Provide the (X, Y) coordinate of the cell's center where the given text is located.  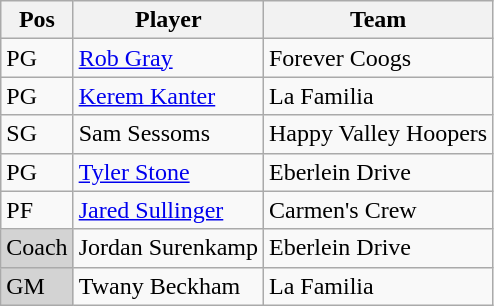
Carmen's Crew (378, 210)
Forever Coogs (378, 58)
GM (37, 286)
Coach (37, 248)
Team (378, 20)
Jared Sullinger (168, 210)
Tyler Stone (168, 172)
PF (37, 210)
Kerem Kanter (168, 96)
Sam Sessoms (168, 134)
Rob Gray (168, 58)
Happy Valley Hoopers (378, 134)
Twany Beckham (168, 286)
Jordan Surenkamp (168, 248)
Pos (37, 20)
Player (168, 20)
SG (37, 134)
